Detect which cell encompasses the target text, then output its [X, Y] center coordinate. 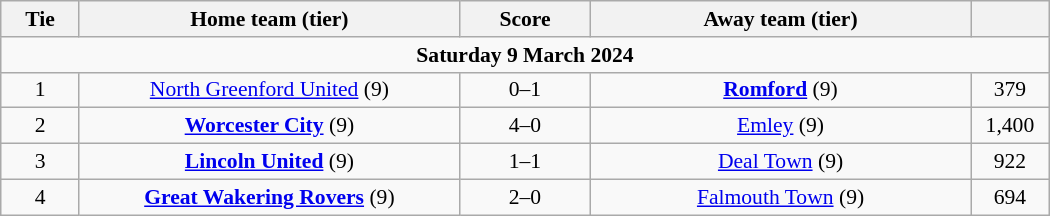
1 [40, 90]
694 [1010, 197]
4–0 [524, 126]
2 [40, 126]
2–0 [524, 197]
Score [524, 19]
Lincoln United (9) [269, 162]
1–1 [524, 162]
379 [1010, 90]
Away team (tier) [781, 19]
Saturday 9 March 2024 [525, 55]
922 [1010, 162]
4 [40, 197]
Tie [40, 19]
1,400 [1010, 126]
3 [40, 162]
Great Wakering Rovers (9) [269, 197]
Home team (tier) [269, 19]
Deal Town (9) [781, 162]
Romford (9) [781, 90]
Worcester City (9) [269, 126]
North Greenford United (9) [269, 90]
Falmouth Town (9) [781, 197]
0–1 [524, 90]
Emley (9) [781, 126]
